Locate the cell with the specified text and output its (x, y) center coordinate. 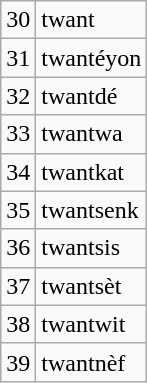
twantsenk (92, 210)
33 (18, 134)
twantwit (92, 324)
34 (18, 172)
37 (18, 286)
twantkat (92, 172)
twantéyon (92, 58)
twantsèt (92, 286)
twantdé (92, 96)
30 (18, 20)
twantnèf (92, 362)
36 (18, 248)
38 (18, 324)
32 (18, 96)
31 (18, 58)
35 (18, 210)
twantsis (92, 248)
39 (18, 362)
twant (92, 20)
twantwa (92, 134)
